Return (X, Y) of the center of cell containing provided text 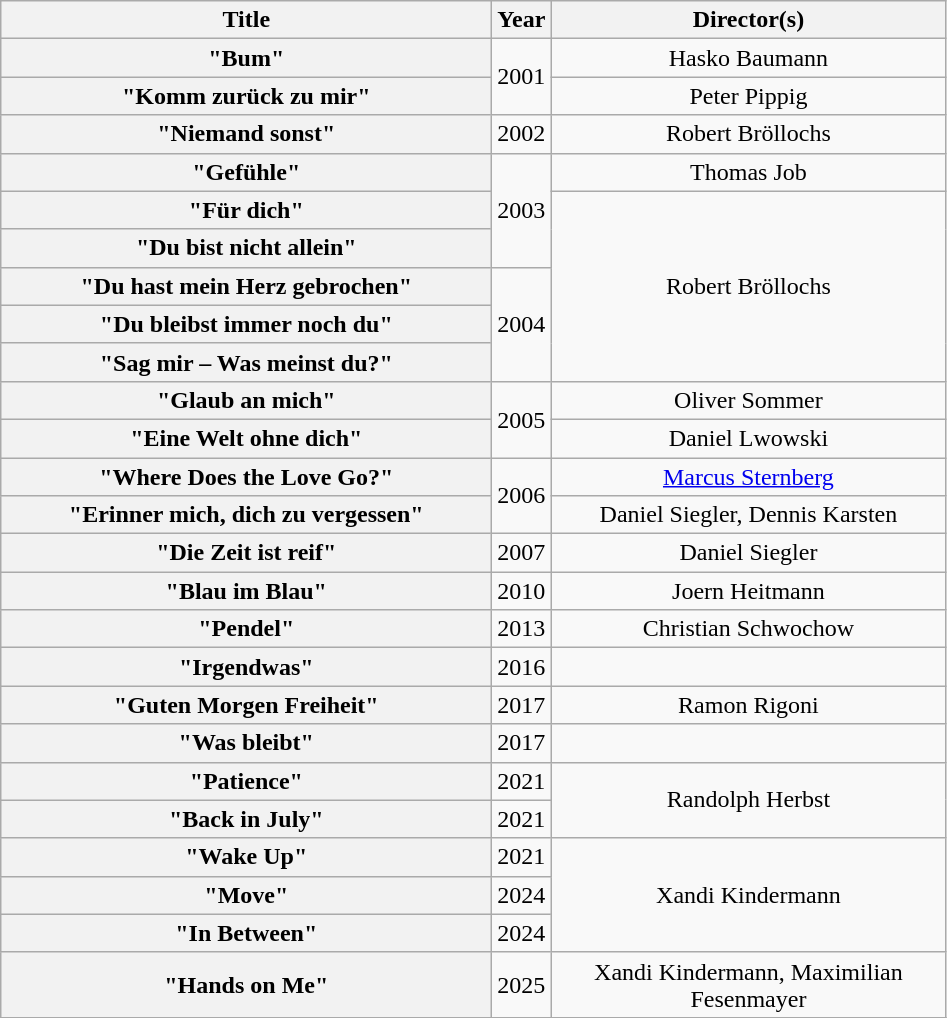
"Move" (246, 895)
"Guten Morgen Freiheit" (246, 705)
2001 (522, 77)
Thomas Job (748, 172)
"Gefühle" (246, 172)
Daniel Siegler (748, 553)
2003 (522, 210)
Xandi Kindermann, Maximilian Fesenmayer (748, 984)
"Eine Welt ohne dich" (246, 438)
2016 (522, 667)
Title (246, 20)
2005 (522, 419)
"Patience" (246, 781)
"Irgendwas" (246, 667)
"Where Does the Love Go?" (246, 477)
"Für dich" (246, 210)
"Erinner mich, dich zu vergessen" (246, 515)
2013 (522, 629)
"Du bleibst immer noch du" (246, 324)
"Du hast mein Herz gebrochen" (246, 286)
Joern Heitmann (748, 591)
Ramon Rigoni (748, 705)
Xandi Kindermann (748, 895)
Christian Schwochow (748, 629)
Year (522, 20)
2004 (522, 324)
Daniel Siegler, Dennis Karsten (748, 515)
"Was bleibt" (246, 743)
"Sag mir – Was meinst du?" (246, 362)
"Komm zurück zu mir" (246, 96)
"Die Zeit ist reif" (246, 553)
Oliver Sommer (748, 400)
"Back in July" (246, 819)
Peter Pippig (748, 96)
"Du bist nicht allein" (246, 248)
"Glaub an mich" (246, 400)
"Bum" (246, 58)
2010 (522, 591)
"In Between" (246, 933)
"Hands on Me" (246, 984)
Director(s) (748, 20)
2007 (522, 553)
2002 (522, 134)
"Blau im Blau" (246, 591)
Hasko Baumann (748, 58)
2025 (522, 984)
Randolph Herbst (748, 800)
"Niemand sonst" (246, 134)
Marcus Sternberg (748, 477)
"Wake Up" (246, 857)
2006 (522, 496)
Daniel Lwowski (748, 438)
"Pendel" (246, 629)
